Search for the cell housing the specified text and yield its (X, Y) center coordinate. 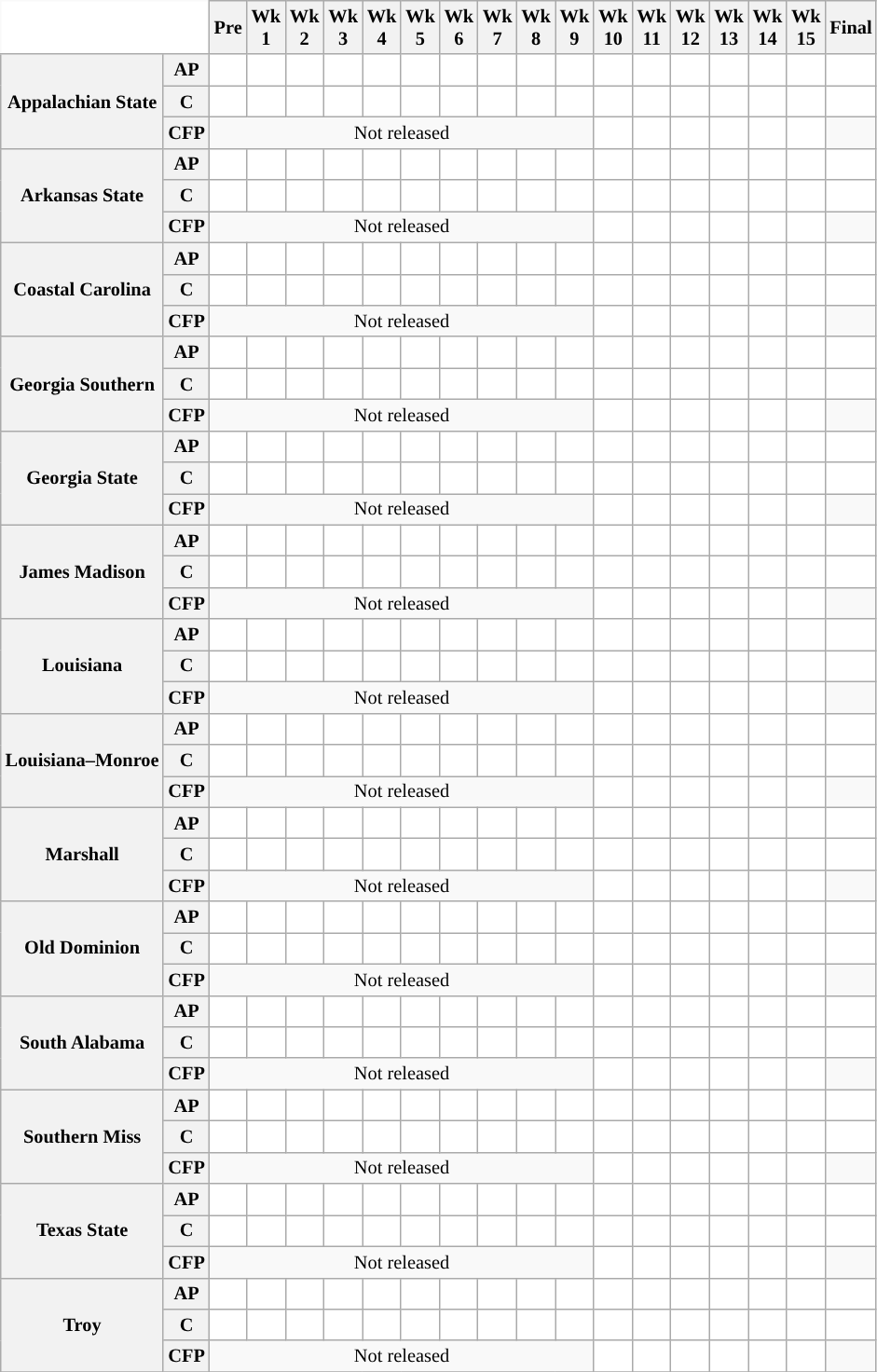
South Alabama (82, 1042)
Wk6 (459, 27)
Arkansas State (82, 196)
Coastal Carolina (82, 289)
Wk14 (768, 27)
Georgia State (82, 477)
Wk2 (304, 27)
Appalachian State (82, 101)
Marshall (82, 854)
Southern Miss (82, 1137)
Wk3 (343, 27)
Wk7 (498, 27)
Pre (228, 27)
Wk9 (574, 27)
Wk10 (613, 27)
Final (850, 27)
Wk11 (652, 27)
Wk1 (267, 27)
Troy (82, 1325)
James Madison (82, 572)
Wk13 (729, 27)
Louisiana–Monroe (82, 761)
Wk12 (690, 27)
Georgia Southern (82, 384)
Wk15 (805, 27)
Wk4 (382, 27)
Louisiana (82, 665)
Wk8 (535, 27)
Old Dominion (82, 949)
Wk5 (419, 27)
Texas State (82, 1230)
